Provide the [X, Y] coordinate of the cell's center where the given text is located.  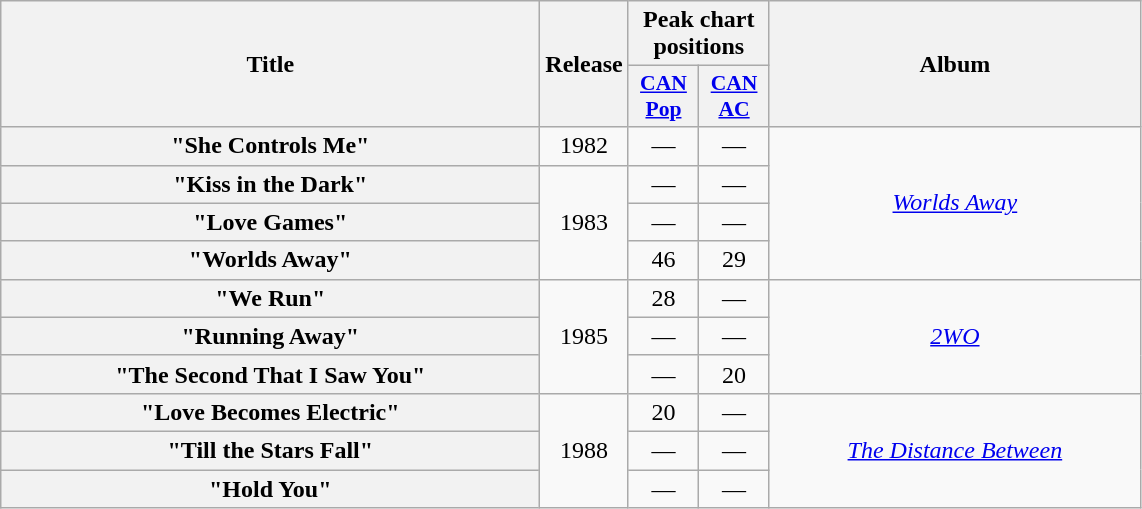
1985 [584, 336]
46 [664, 260]
Worlds Away [954, 203]
Title [270, 64]
"Hold You" [270, 489]
2WO [954, 336]
"We Run" [270, 298]
Peak chart positions [698, 34]
1983 [584, 222]
"Kiss in the Dark" [270, 184]
"She Controls Me" [270, 146]
29 [734, 260]
The Distance Between [954, 450]
Release [584, 64]
Album [954, 64]
CAN Pop [664, 96]
"Till the Stars Fall" [270, 450]
"The Second That I Saw You" [270, 374]
CAN AC [734, 96]
"Love Becomes Electric" [270, 412]
"Worlds Away" [270, 260]
1982 [584, 146]
28 [664, 298]
"Love Games" [270, 222]
1988 [584, 450]
"Running Away" [270, 336]
